Return (X, Y) of the center of cell containing provided text 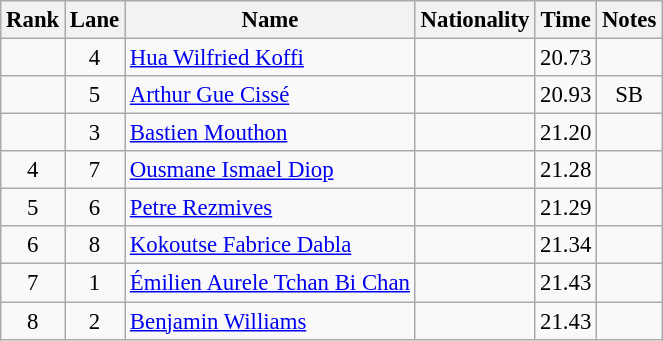
Bastien Mouthon (270, 133)
Hua Wilfried Koffi (270, 58)
21.34 (566, 245)
21.20 (566, 133)
20.93 (566, 95)
Benjamin Williams (270, 321)
Kokoutse Fabrice Dabla (270, 245)
Ousmane Ismael Diop (270, 170)
Time (566, 20)
Arthur Gue Cissé (270, 95)
Rank (33, 20)
21.28 (566, 170)
3 (95, 133)
Name (270, 20)
Nationality (474, 20)
1 (95, 283)
Notes (630, 20)
Lane (95, 20)
Émilien Aurele Tchan Bi Chan (270, 283)
SB (630, 95)
20.73 (566, 58)
Petre Rezmives (270, 208)
21.29 (566, 208)
2 (95, 321)
